Detect which cell encompasses the target text, then output its (x, y) center coordinate. 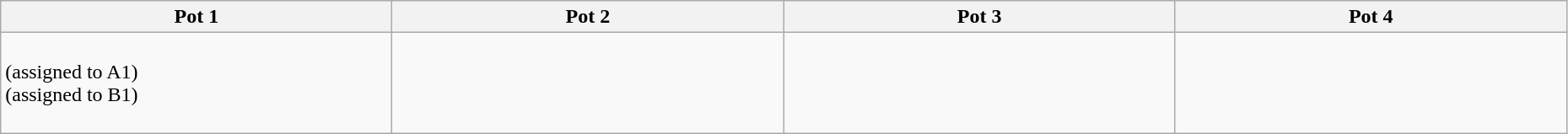
Pot 2 (588, 17)
(assigned to A1) (assigned to B1) (197, 83)
Pot 3 (979, 17)
Pot 4 (1371, 17)
Pot 1 (197, 17)
